Extract the (x, y) coordinate from the center of the cell holding the provided text.  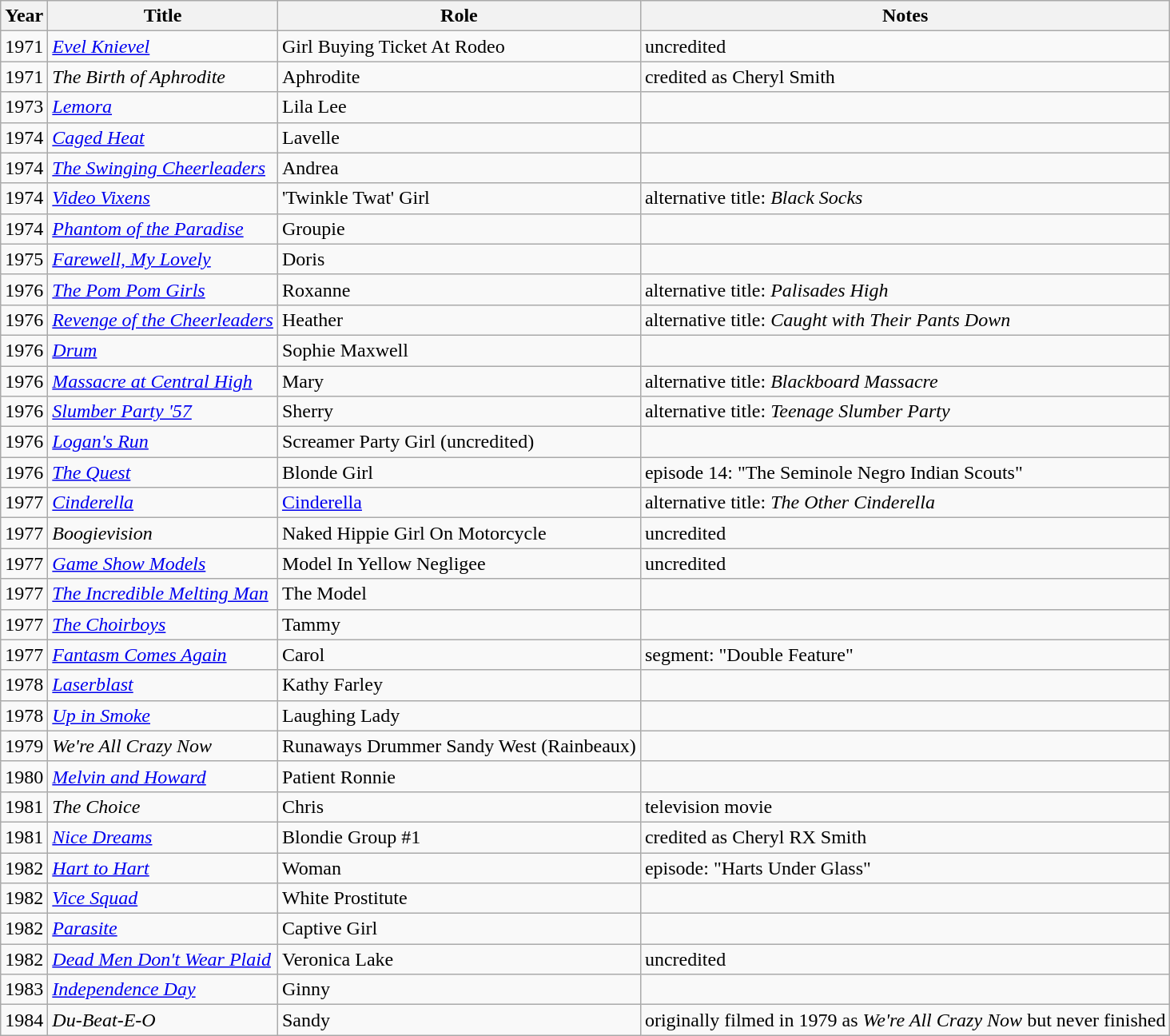
credited as Cheryl Smith (905, 77)
Mary (459, 381)
Heather (459, 320)
Role (459, 16)
alternative title: The Other Cinderella (905, 503)
Phantom of the Paradise (163, 229)
'Twinkle Twat' Girl (459, 198)
The Choirboys (163, 624)
Girl Buying Ticket At Rodeo (459, 46)
Sandy (459, 1020)
Up in Smoke (163, 715)
Sophie Maxwell (459, 350)
Du-Beat-E-O (163, 1020)
Independence Day (163, 990)
Lemora (163, 107)
Evel Knievel (163, 46)
alternative title: Blackboard Massacre (905, 381)
The Birth of Aphrodite (163, 77)
Fantasm Comes Again (163, 655)
Andrea (459, 168)
We're All Crazy Now (163, 746)
Chris (459, 807)
Year (24, 16)
episode 14: "The Seminole Negro Indian Scouts" (905, 472)
Video Vixens (163, 198)
Lavelle (459, 137)
Model In Yellow Negligee (459, 564)
Blonde Girl (459, 472)
Dead Men Don't Wear Plaid (163, 959)
Tammy (459, 624)
Sherry (459, 412)
alternative title: Black Socks (905, 198)
Woman (459, 867)
1973 (24, 107)
alternative title: Teenage Slumber Party (905, 412)
The Quest (163, 472)
Melvin and Howard (163, 776)
The Swinging Cheerleaders (163, 168)
originally filmed in 1979 as We're All Crazy Now but never finished (905, 1020)
Boogievision (163, 533)
Roxanne (459, 289)
Title (163, 16)
Groupie (459, 229)
Blondie Group #1 (459, 837)
credited as Cheryl RX Smith (905, 837)
1975 (24, 259)
1980 (24, 776)
alternative title: Palisades High (905, 289)
segment: "Double Feature" (905, 655)
Parasite (163, 929)
Revenge of the Cheerleaders (163, 320)
Doris (459, 259)
Naked Hippie Girl On Motorcycle (459, 533)
Kathy Farley (459, 685)
episode: "Harts Under Glass" (905, 867)
television movie (905, 807)
The Model (459, 594)
Captive Girl (459, 929)
1984 (24, 1020)
The Incredible Melting Man (163, 594)
Aphrodite (459, 77)
Laughing Lady (459, 715)
Screamer Party Girl (uncredited) (459, 442)
Vice Squad (163, 899)
Hart to Hart (163, 867)
Game Show Models (163, 564)
Slumber Party '57 (163, 412)
Runaways Drummer Sandy West (Rainbeaux) (459, 746)
The Choice (163, 807)
Drum (163, 350)
Ginny (459, 990)
1983 (24, 990)
Caged Heat (163, 137)
Veronica Lake (459, 959)
Carol (459, 655)
Notes (905, 16)
Laserblast (163, 685)
Nice Dreams (163, 837)
Logan's Run (163, 442)
Farewell, My Lovely (163, 259)
alternative title: Caught with Their Pants Down (905, 320)
1979 (24, 746)
The Pom Pom Girls (163, 289)
Massacre at Central High (163, 381)
White Prostitute (459, 899)
Patient Ronnie (459, 776)
Lila Lee (459, 107)
